Extract the (X, Y) coordinate from the center of the cell holding the provided text.  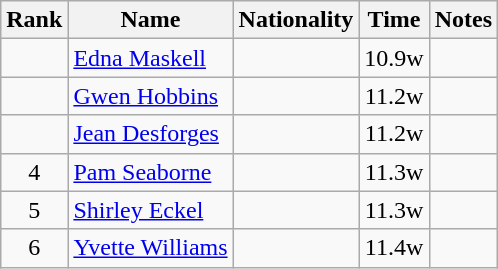
10.9w (394, 58)
Edna Maskell (150, 58)
Yvette Williams (150, 248)
Name (150, 20)
Pam Seaborne (150, 172)
4 (34, 172)
Time (394, 20)
Gwen Hobbins (150, 96)
Notes (463, 20)
Nationality (296, 20)
11.4w (394, 248)
Shirley Eckel (150, 210)
5 (34, 210)
Rank (34, 20)
Jean Desforges (150, 134)
6 (34, 248)
